Pinpoint the cell where the given text exists, returning its (x, y) midpoint coordinate. 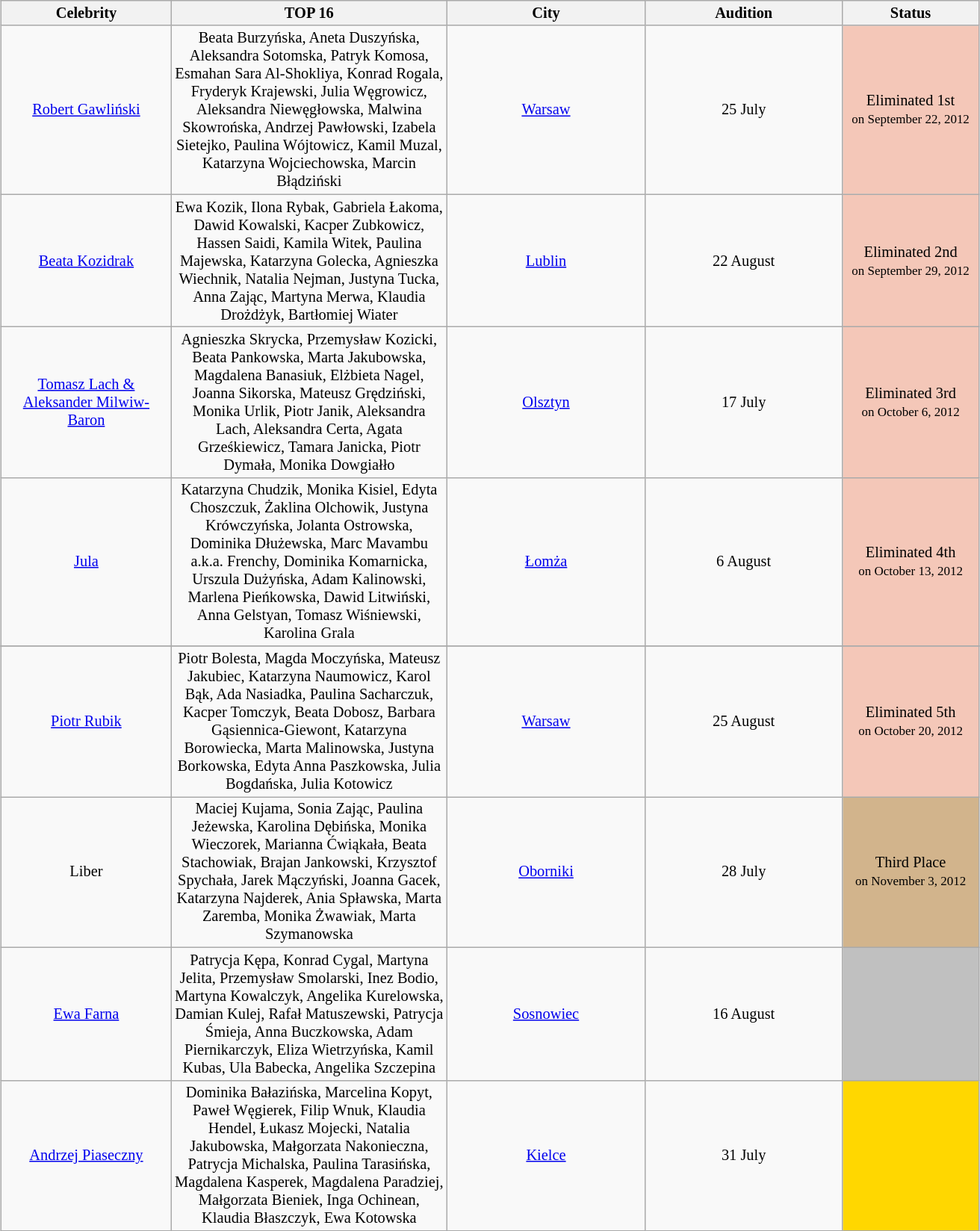
Kielce (547, 1156)
Eliminated 5thon October 20, 2012 (911, 722)
25 August (744, 722)
Ewa Farna (87, 1014)
Celebrity (87, 13)
Robert Gawliński (87, 110)
Lublin (547, 261)
Beata Kozidrak (87, 261)
Audition (744, 13)
Oborniki (547, 872)
Piotr Rubik (87, 722)
City (547, 13)
Eliminated 2ndon September 29, 2012 (911, 261)
Eliminated 4thon October 13, 2012 (911, 562)
Liber (87, 872)
Status (911, 13)
Third Placeon November 3, 2012 (911, 872)
Eliminated 1ston September 22, 2012 (911, 110)
Andrzej Piaseczny (87, 1156)
TOP 16 (309, 13)
Jula (87, 562)
Łomża (547, 562)
Sosnowiec (547, 1014)
16 August (744, 1014)
28 July (744, 872)
17 July (744, 403)
22 August (744, 261)
Eliminated 3rdon October 6, 2012 (911, 403)
Tomasz Lach & Aleksander Milwiw-Baron (87, 403)
25 July (744, 110)
6 August (744, 562)
31 July (744, 1156)
Olsztyn (547, 403)
